Determine the (X, Y) coordinate at the center of the cell enclosing the given text.  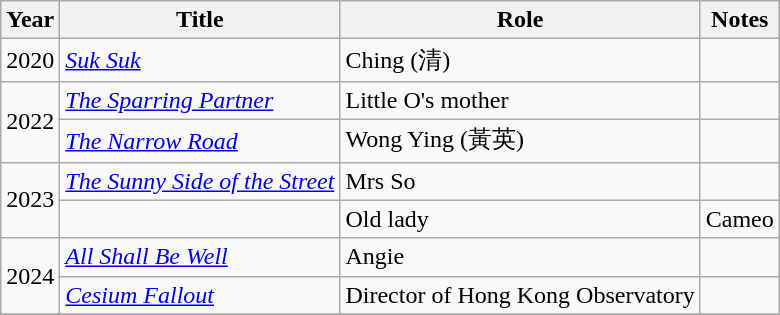
Year (30, 20)
The Narrow Road (200, 140)
Title (200, 20)
Notes (740, 20)
2022 (30, 122)
The Sunny Side of the Street (200, 181)
Ching (清) (520, 60)
Role (520, 20)
Director of Hong Kong Observatory (520, 295)
Cesium Fallout (200, 295)
Mrs So (520, 181)
All Shall Be Well (200, 257)
Wong Ying (黃英) (520, 140)
2023 (30, 200)
The Sparring Partner (200, 100)
Suk Suk (200, 60)
Angie (520, 257)
2020 (30, 60)
Old lady (520, 219)
2024 (30, 276)
Cameo (740, 219)
Little O's mother (520, 100)
